For the text-containing cell, return its midpoint in (X, Y) coordinate format. 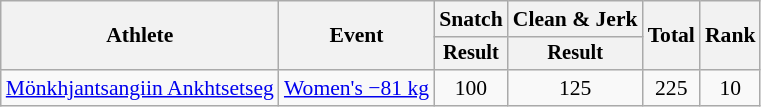
125 (576, 88)
Mönkhjantsangiin Ankhtsetseg (140, 88)
Rank (730, 36)
225 (672, 88)
Women's −81 kg (356, 88)
Total (672, 36)
Snatch (471, 19)
Event (356, 36)
10 (730, 88)
Athlete (140, 36)
100 (471, 88)
Clean & Jerk (576, 19)
